Determine the (X, Y) coordinate at the center of the cell enclosing the given text.  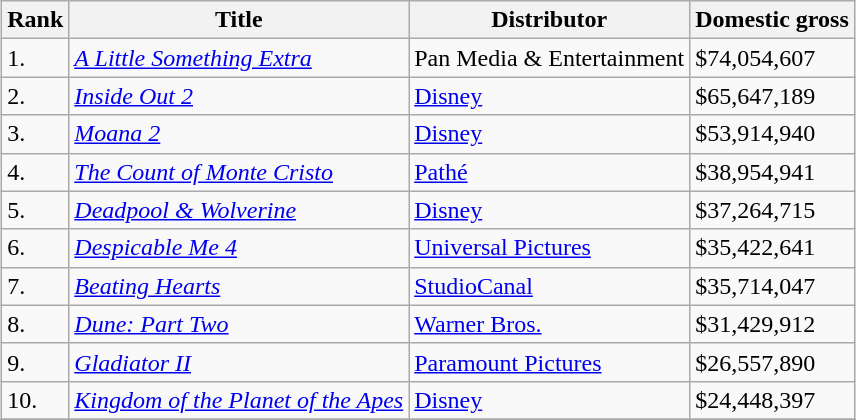
Paramount Pictures (550, 362)
Universal Pictures (550, 248)
10. (36, 400)
Title (239, 20)
Distributor (550, 20)
8. (36, 324)
9. (36, 362)
Warner Bros. (550, 324)
Pathé (550, 172)
6. (36, 248)
Kingdom of the Planet of the Apes (239, 400)
$26,557,890 (772, 362)
$65,647,189 (772, 96)
A Little Something Extra (239, 58)
3. (36, 134)
Gladiator II (239, 362)
$31,429,912 (772, 324)
Inside Out 2 (239, 96)
$37,264,715 (772, 210)
Dune: Part Two (239, 324)
Domestic gross (772, 20)
$53,914,940 (772, 134)
Rank (36, 20)
Deadpool & Wolverine (239, 210)
4. (36, 172)
$24,448,397 (772, 400)
5. (36, 210)
Pan Media & Entertainment (550, 58)
Beating Hearts (239, 286)
1. (36, 58)
2. (36, 96)
$35,714,047 (772, 286)
StudioCanal (550, 286)
$38,954,941 (772, 172)
7. (36, 286)
$35,422,641 (772, 248)
$74,054,607 (772, 58)
Despicable Me 4 (239, 248)
Moana 2 (239, 134)
The Count of Monte Cristo (239, 172)
